Search for the cell housing the specified text and yield its [x, y] center coordinate. 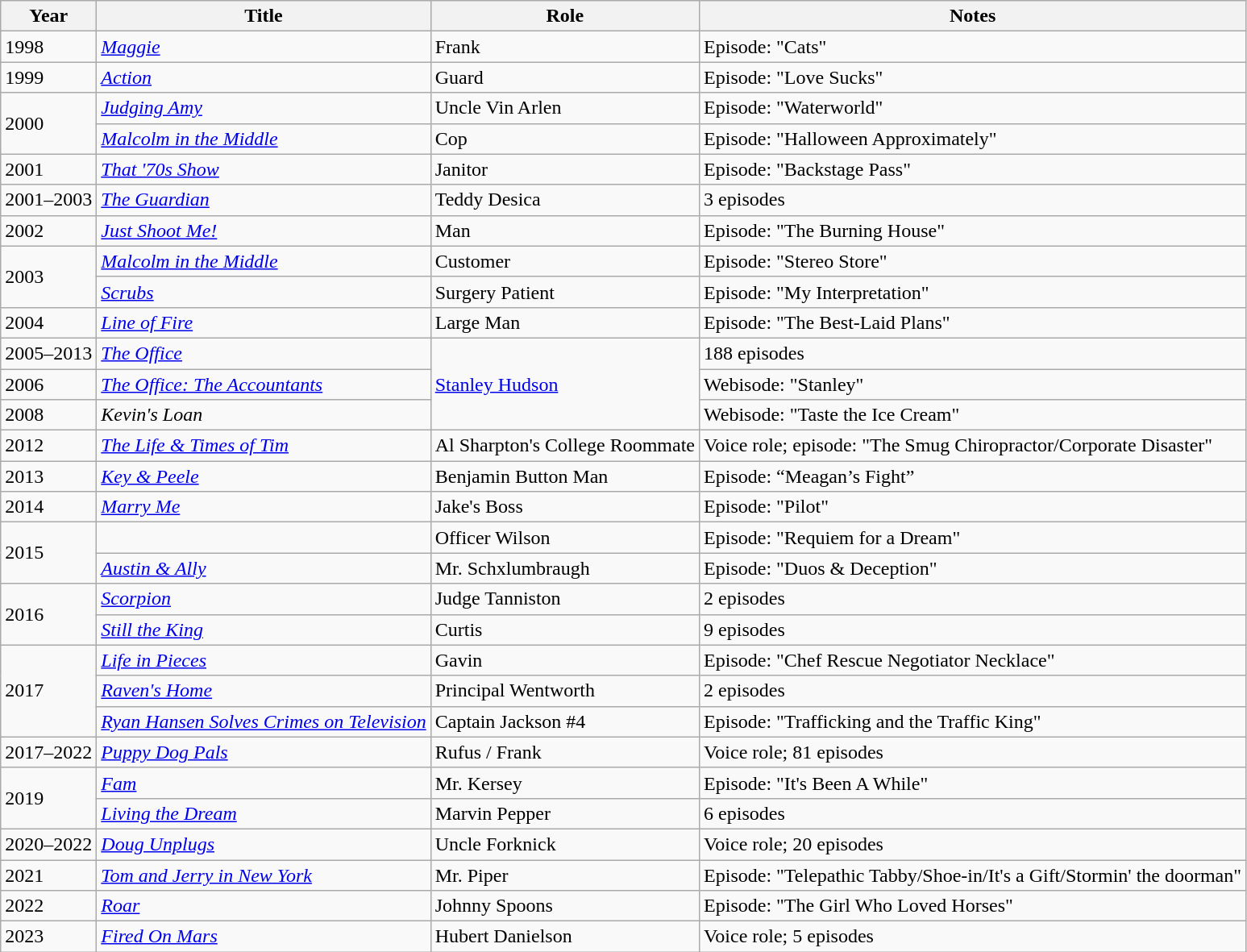
Year [48, 16]
Cop [564, 139]
2022 [48, 906]
Ryan Hansen Solves Crimes on Television [264, 721]
2008 [48, 415]
Man [564, 231]
2005–2013 [48, 353]
Raven's Home [264, 691]
Episode: "Cats" [973, 47]
Captain Jackson #4 [564, 721]
2001 [48, 169]
Officer Wilson [564, 538]
Episode: "The Best-Laid Plans" [973, 322]
Uncle Vin Arlen [564, 108]
2000 [48, 123]
Uncle Forknick [564, 844]
2020–2022 [48, 844]
That '70s Show [264, 169]
Fired On Mars [264, 937]
6 episodes [973, 813]
Episode: "My Interpretation" [973, 292]
Puppy Dog Pals [264, 752]
Notes [973, 16]
Webisode: "Stanley" [973, 385]
2003 [48, 276]
Mr. Schxlumbraugh [564, 568]
2019 [48, 798]
Line of Fire [264, 322]
Roar [264, 906]
2023 [48, 937]
Mr. Piper [564, 875]
Fam [264, 783]
Scorpion [264, 599]
Voice role; 5 episodes [973, 937]
Role [564, 16]
The Life & Times of Tim [264, 446]
Frank [564, 47]
Judging Amy [264, 108]
Austin & Ally [264, 568]
Principal Wentworth [564, 691]
Life in Pieces [264, 660]
Action [264, 77]
2021 [48, 875]
1998 [48, 47]
Doug Unplugs [264, 844]
Judge Tanniston [564, 599]
Voice role; 20 episodes [973, 844]
Stanley Hudson [564, 384]
Episode: "Halloween Approximately" [973, 139]
Living the Dream [264, 813]
Voice role; episode: "The Smug Chiropractor/Corporate Disaster" [973, 446]
The Office: The Accountants [264, 385]
Still the King [264, 630]
Customer [564, 261]
Episode: "Stereo Store" [973, 261]
Johnny Spoons [564, 906]
Kevin's Loan [264, 415]
Episode: "Waterworld" [973, 108]
Maggie [264, 47]
Episode: "Trafficking and the Traffic King" [973, 721]
Teddy Desica [564, 200]
Rufus / Frank [564, 752]
Episode: "Requiem for a Dream" [973, 538]
Webisode: "Taste the Ice Cream" [973, 415]
Scrubs [264, 292]
Episode: "Pilot" [973, 507]
2012 [48, 446]
Guard [564, 77]
Episode: "Telepathic Tabby/Shoe-in/It's a Gift/Stormin' the doorman" [973, 875]
Al Sharpton's College Roommate [564, 446]
2001–2003 [48, 200]
2017–2022 [48, 752]
Janitor [564, 169]
Mr. Kersey [564, 783]
Just Shoot Me! [264, 231]
9 episodes [973, 630]
Marvin Pepper [564, 813]
2016 [48, 614]
3 episodes [973, 200]
Title [264, 16]
Key & Peele [264, 476]
Marry Me [264, 507]
Hubert Danielson [564, 937]
Jake's Boss [564, 507]
The Office [264, 353]
2002 [48, 231]
2004 [48, 322]
Episode: "Duos & Deception" [973, 568]
2013 [48, 476]
Gavin [564, 660]
Episode: "Love Sucks" [973, 77]
Tom and Jerry in New York [264, 875]
The Guardian [264, 200]
2006 [48, 385]
Benjamin Button Man [564, 476]
2017 [48, 691]
Large Man [564, 322]
Voice role; 81 episodes [973, 752]
2014 [48, 507]
Curtis [564, 630]
Episode: "The Burning House" [973, 231]
Episode: "Backstage Pass" [973, 169]
Episode: "Chef Rescue Negotiator Necklace" [973, 660]
Surgery Patient [564, 292]
Episode: “Meagan’s Fight” [973, 476]
1999 [48, 77]
2015 [48, 553]
Episode: "The Girl Who Loved Horses" [973, 906]
188 episodes [973, 353]
Episode: "It's Been A While" [973, 783]
